Find where the given text appears and provide that cell's center as (x, y) coordinate. 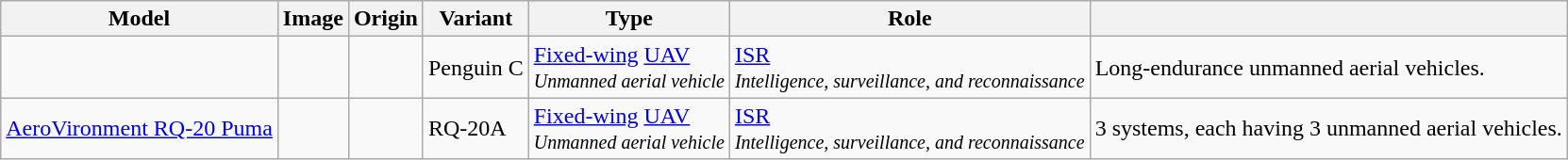
3 systems, each having 3 unmanned aerial vehicles. (1328, 128)
Role (909, 19)
Variant (475, 19)
Origin (385, 19)
Type (628, 19)
Long-endurance unmanned aerial vehicles. (1328, 68)
Model (140, 19)
RQ-20A (475, 128)
Image (313, 19)
AeroVironment RQ-20 Puma (140, 128)
Penguin C (475, 68)
